Extract the [x, y] coordinate from the center of the cell holding the provided text.  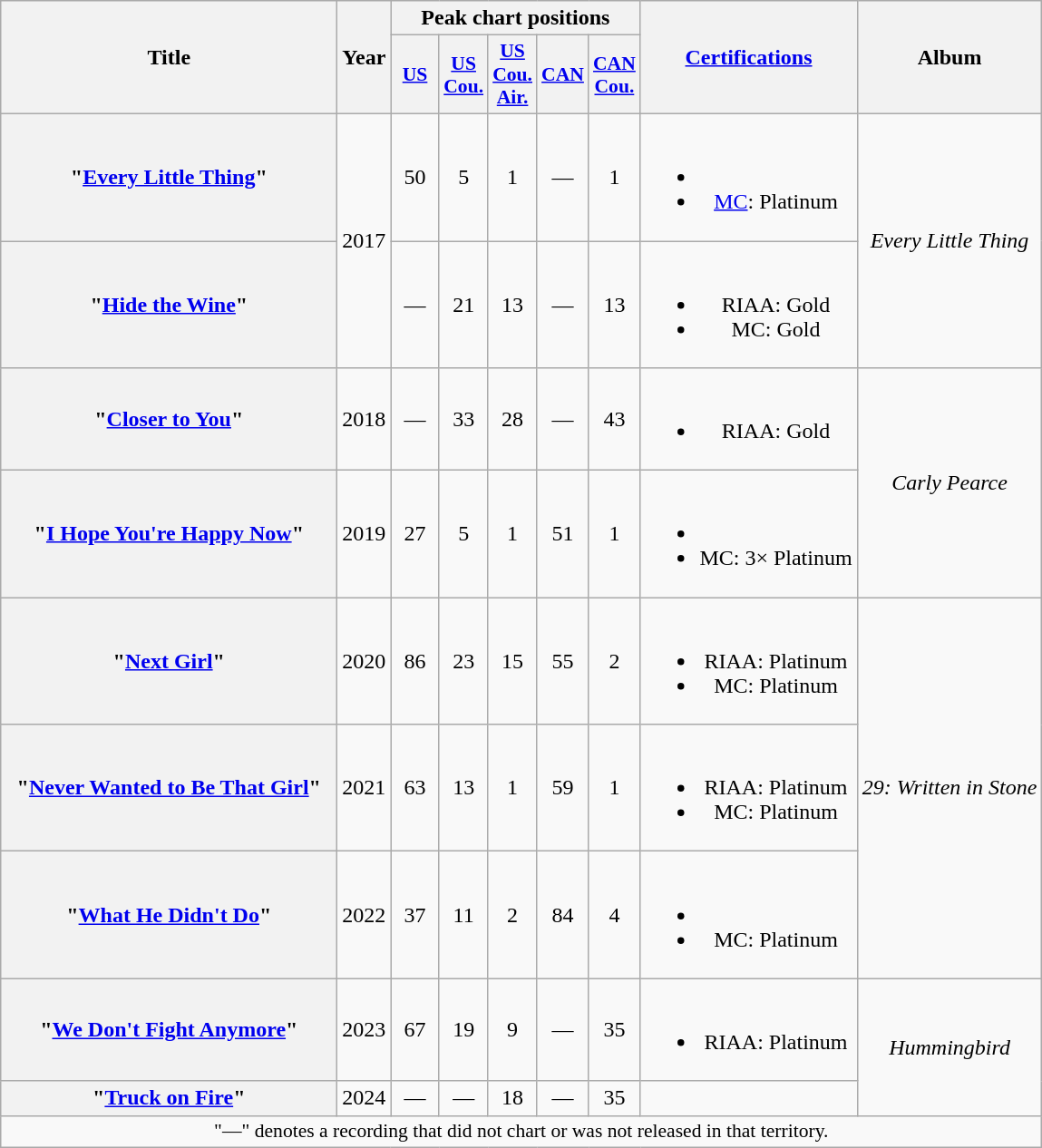
2021 [365, 788]
28 [512, 419]
Album [949, 58]
2018 [365, 419]
2019 [365, 534]
18 [512, 1098]
"—" denotes a recording that did not chart or was not released in that territory. [521, 1132]
51 [562, 534]
"Never Wanted to Be That Girl" [169, 788]
"Hide the Wine" [169, 305]
86 [415, 661]
2017 [365, 240]
2022 [365, 915]
9 [512, 1030]
50 [415, 177]
US [415, 74]
RIAA: Platinum [749, 1030]
21 [463, 305]
59 [562, 788]
Peak chart positions [515, 18]
RIAA: Gold [749, 419]
15 [512, 661]
"Closer to You" [169, 419]
55 [562, 661]
USCou.Air. [512, 74]
"Every Little Thing" [169, 177]
CAN [562, 74]
29: Written in Stone [949, 788]
11 [463, 915]
2023 [365, 1030]
"Next Girl" [169, 661]
RIAA: GoldMC: Gold [749, 305]
Every Little Thing [949, 240]
USCou. [463, 74]
"Truck on Fire" [169, 1098]
Title [169, 58]
27 [415, 534]
"We Don't Fight Anymore" [169, 1030]
33 [463, 419]
23 [463, 661]
37 [415, 915]
Certifications [749, 58]
19 [463, 1030]
"I Hope You're Happy Now" [169, 534]
63 [415, 788]
"What He Didn't Do" [169, 915]
4 [615, 915]
Hummingbird [949, 1046]
2024 [365, 1098]
43 [615, 419]
84 [562, 915]
2020 [365, 661]
Carly Pearce [949, 482]
Year [365, 58]
MC: 3× Platinum [749, 534]
67 [415, 1030]
CANCou. [615, 74]
